Pinpoint the cell where the given text exists, returning its (x, y) midpoint coordinate. 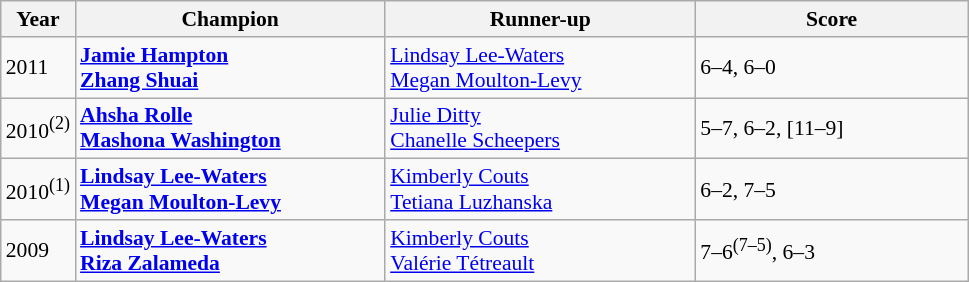
Ahsha Rolle Mashona Washington (230, 128)
2010(2) (38, 128)
2011 (38, 68)
2009 (38, 250)
Lindsay Lee-Waters Riza Zalameda (230, 250)
Jamie Hampton Zhang Shuai (230, 68)
Kimberly Couts Valérie Tétreault (540, 250)
Score (832, 19)
6–4, 6–0 (832, 68)
Champion (230, 19)
Kimberly Couts Tetiana Luzhanska (540, 190)
6–2, 7–5 (832, 190)
Julie Ditty Chanelle Scheepers (540, 128)
Runner-up (540, 19)
2010(1) (38, 190)
Year (38, 19)
7–6(7–5), 6–3 (832, 250)
5–7, 6–2, [11–9] (832, 128)
